Return the (x, y) coordinate for the center point of the cell that contains the specified text.  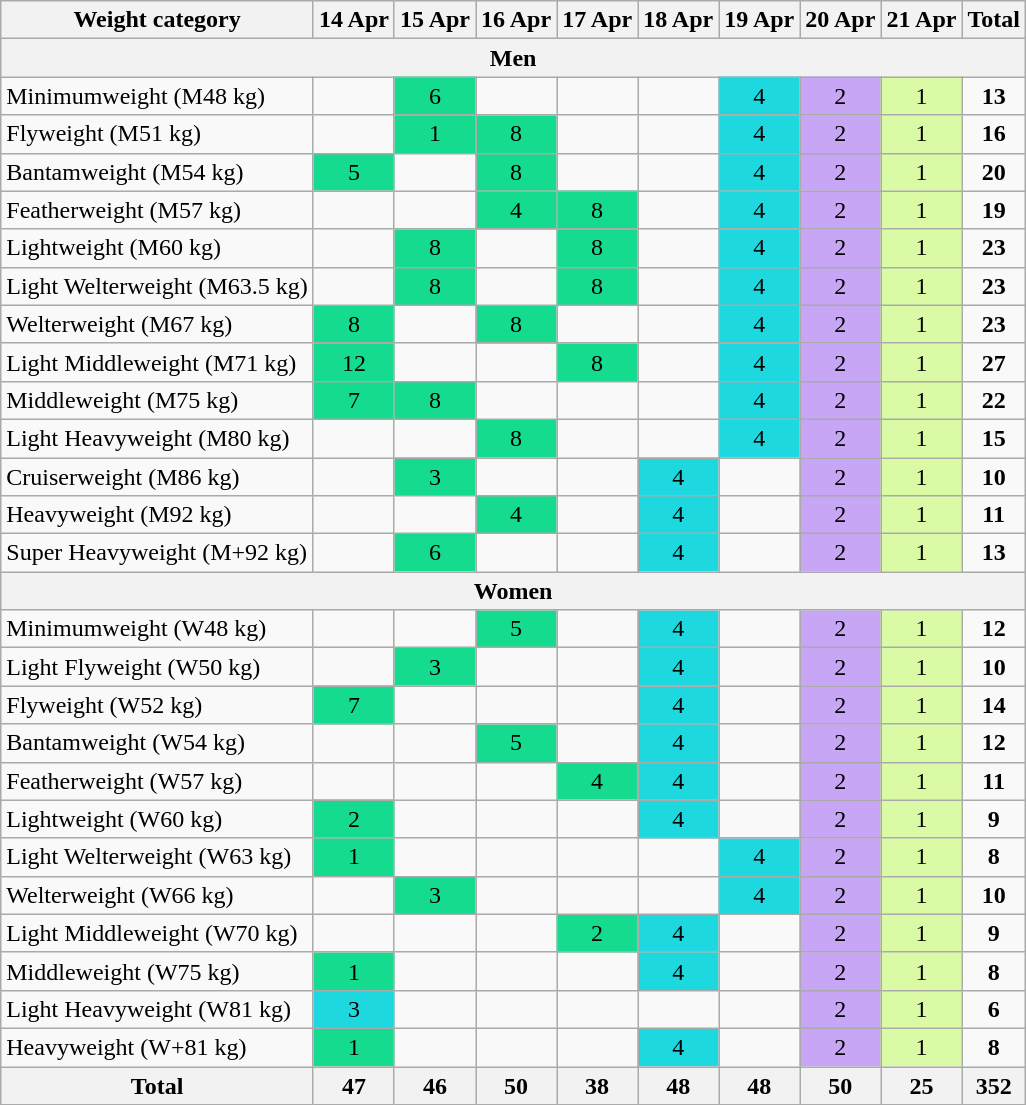
16 (994, 134)
Minimumweight (W48 kg) (158, 629)
Lightweight (W60 kg) (158, 819)
Minimumweight (M48 kg) (158, 96)
Flyweight (W52 kg) (158, 705)
27 (994, 362)
18 Apr (678, 20)
Light Middleweight (M71 kg) (158, 362)
Flyweight (M51 kg) (158, 134)
15 (994, 438)
Light Heavyweight (W81 kg) (158, 1009)
Heavyweight (M92 kg) (158, 515)
Bantamweight (M54 kg) (158, 172)
Featherweight (W57 kg) (158, 781)
20 Apr (840, 20)
Middleweight (M75 kg) (158, 400)
Women (514, 591)
Light Heavyweight (M80 kg) (158, 438)
25 (922, 1085)
19 (994, 210)
Welterweight (W66 kg) (158, 895)
Welterweight (M67 kg) (158, 324)
Middleweight (W75 kg) (158, 971)
14 (994, 705)
46 (434, 1085)
21 Apr (922, 20)
38 (598, 1085)
352 (994, 1085)
22 (994, 400)
Lightweight (M60 kg) (158, 248)
14 Apr (354, 20)
Weight category (158, 20)
47 (354, 1085)
Bantamweight (W54 kg) (158, 743)
Featherweight (M57 kg) (158, 210)
Heavyweight (W+81 kg) (158, 1047)
17 Apr (598, 20)
Light Welterweight (W63 kg) (158, 857)
Light Middleweight (W70 kg) (158, 933)
15 Apr (434, 20)
Men (514, 58)
19 Apr (760, 20)
Light Flyweight (W50 kg) (158, 667)
Super Heavyweight (M+92 kg) (158, 553)
20 (994, 172)
Cruiserweight (M86 kg) (158, 477)
16 Apr (516, 20)
Light Welterweight (M63.5 kg) (158, 286)
